Output the (x, y) coordinate of the center of the cell containing the given text.  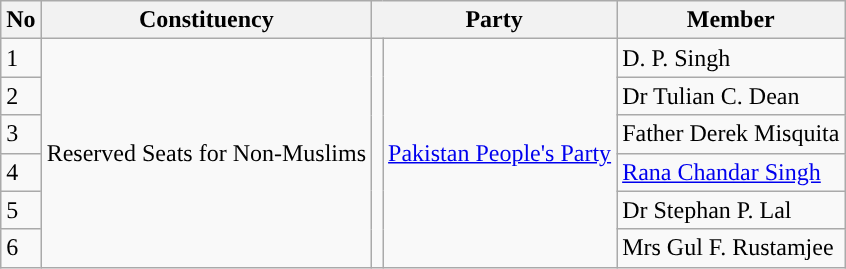
Mrs Gul F. Rustamjee (731, 248)
Constituency (206, 20)
No (21, 20)
1 (21, 58)
Rana Chandar Singh (731, 172)
Reserved Seats for Non-Muslims (206, 153)
Pakistan People's Party (500, 153)
Dr Tulian C. Dean (731, 96)
Party (494, 20)
Father Derek Misquita (731, 134)
4 (21, 172)
6 (21, 248)
3 (21, 134)
5 (21, 210)
D. P. Singh (731, 58)
2 (21, 96)
Member (731, 20)
Dr Stephan P. Lal (731, 210)
